Search for the cell housing the specified text and yield its [X, Y] center coordinate. 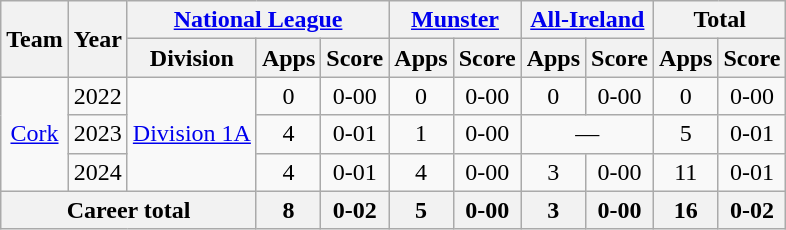
Career total [129, 210]
Total [720, 20]
— [587, 134]
8 [288, 210]
1 [421, 134]
Munster [455, 20]
2024 [98, 172]
Team [35, 39]
Cork [35, 134]
All-Ireland [587, 20]
Division 1A [192, 134]
Division [192, 58]
National League [258, 20]
11 [686, 172]
2023 [98, 134]
16 [686, 210]
2022 [98, 96]
Year [98, 39]
